Capture the cell that displays the provided text and extract its (X, Y) central coordinate. 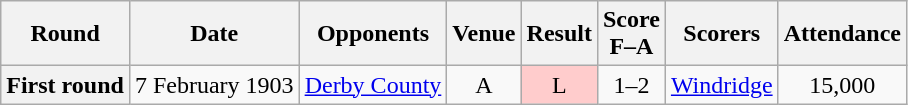
Result (559, 34)
Scorers (722, 34)
L (559, 85)
Opponents (373, 34)
Attendance (842, 34)
Venue (484, 34)
Windridge (722, 85)
Derby County (373, 85)
Date (214, 34)
A (484, 85)
First round (66, 85)
Round (66, 34)
15,000 (842, 85)
1–2 (631, 85)
ScoreF–A (631, 34)
7 February 1903 (214, 85)
